For the text-containing cell, return its midpoint in [x, y] coordinate format. 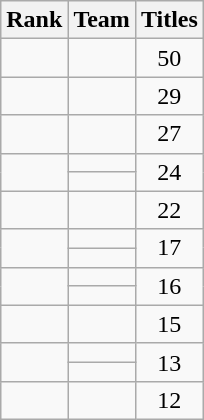
Rank [34, 20]
15 [169, 324]
16 [169, 286]
50 [169, 58]
29 [169, 96]
Titles [169, 20]
24 [169, 172]
Team [102, 20]
22 [169, 210]
27 [169, 134]
17 [169, 248]
13 [169, 362]
12 [169, 400]
